Determine the (X, Y) coordinate at the center of the cell enclosing the given text.  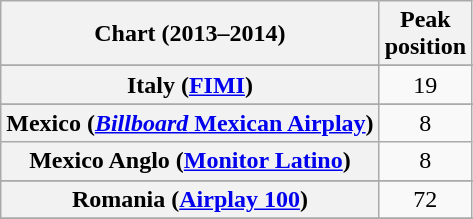
Romania (Airplay 100) (190, 199)
Mexico (Billboard Mexican Airplay) (190, 123)
72 (425, 199)
Peakposition (425, 34)
Italy (FIMI) (190, 85)
Chart (2013–2014) (190, 34)
Mexico Anglo (Monitor Latino) (190, 161)
19 (425, 85)
